Return the (X, Y) coordinate for the center point of the cell that contains the specified text.  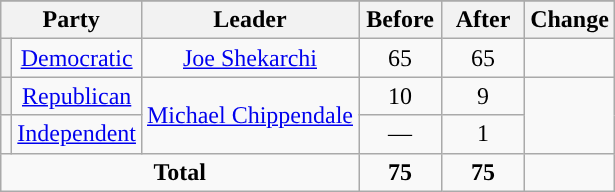
Total (180, 172)
Leader (250, 20)
9 (484, 96)
Republican (77, 96)
Change (570, 20)
Joe Shekarchi (250, 58)
Michael Chippendale (250, 115)
Before (400, 20)
Democratic (77, 58)
1 (484, 134)
10 (400, 96)
Independent (77, 134)
After (484, 20)
Party (72, 20)
— (400, 134)
